Capture the cell that displays the provided text and extract its (X, Y) central coordinate. 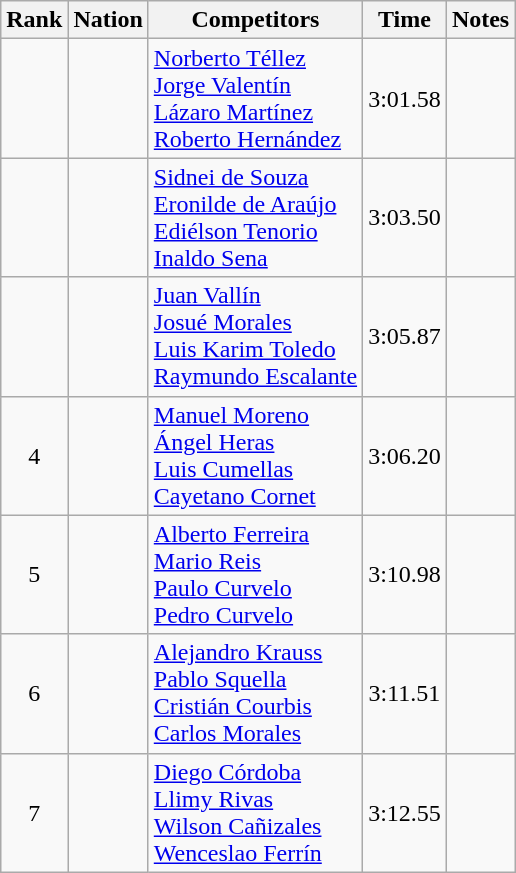
Alejandro KraussPablo SquellaCristián CourbisCarlos Morales (255, 694)
Nation (108, 20)
6 (34, 694)
Rank (34, 20)
4 (34, 456)
3:01.58 (405, 98)
Alberto FerreiraMario ReisPaulo CurveloPedro Curvelo (255, 574)
3:12.55 (405, 812)
3:10.98 (405, 574)
Norberto TéllezJorge ValentínLázaro MartínezRoberto Hernández (255, 98)
Diego CórdobaLlimy RivasWilson CañizalesWenceslao Ferrín (255, 812)
3:06.20 (405, 456)
5 (34, 574)
Competitors (255, 20)
Notes (480, 20)
3:03.50 (405, 218)
7 (34, 812)
3:05.87 (405, 336)
Manuel MorenoÁngel HerasLuis CumellasCayetano Cornet (255, 456)
Juan VallínJosué MoralesLuis Karim ToledoRaymundo Escalante (255, 336)
Time (405, 20)
Sidnei de SouzaEronilde de AraújoEdiélson TenorioInaldo Sena (255, 218)
3:11.51 (405, 694)
